Output the (X, Y) coordinate of the center of the cell containing the given text.  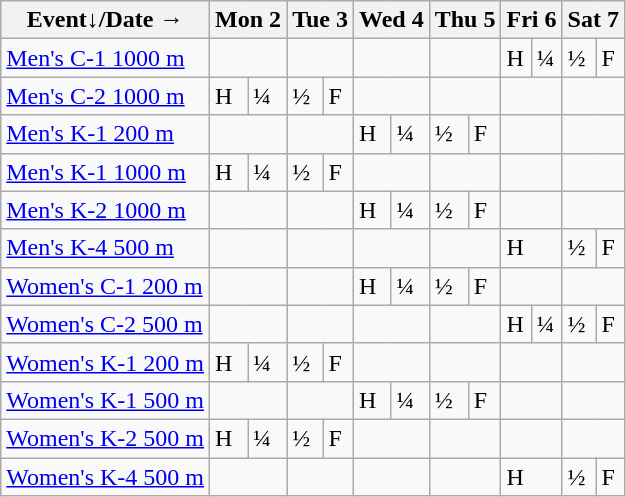
Thu 5 (465, 20)
Wed 4 (391, 20)
Mon 2 (248, 20)
Event↓/Date → (106, 20)
Sat 7 (593, 20)
Men's C-2 1000 m (106, 96)
Women's K-4 500 m (106, 477)
Women's C-1 200 m (106, 286)
Fri 6 (532, 20)
Men's C-1 1000 m (106, 58)
Women's K-1 500 m (106, 400)
Men's K-1 200 m (106, 134)
Women's C-2 500 m (106, 324)
Men's K-2 1000 m (106, 210)
Women's K-1 200 m (106, 362)
Women's K-2 500 m (106, 438)
Tue 3 (320, 20)
Men's K-4 500 m (106, 248)
Men's K-1 1000 m (106, 172)
